Search for the cell housing the specified text and yield its [X, Y] center coordinate. 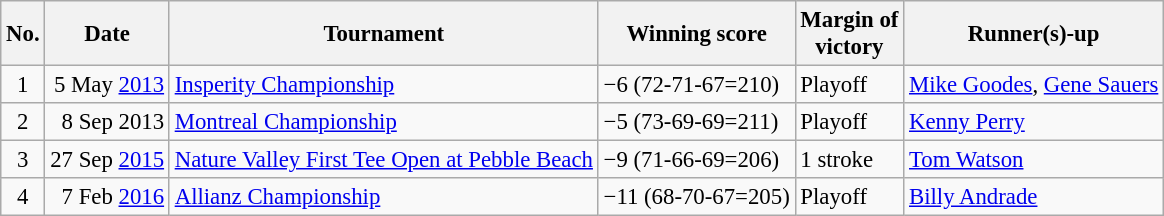
1 stroke [850, 160]
Kenny Perry [1034, 122]
−9 (71-66-69=206) [696, 160]
5 May 2013 [107, 85]
Insperity Championship [384, 85]
−6 (72-71-67=210) [696, 85]
Runner(s)-up [1034, 34]
2 [23, 122]
8 Sep 2013 [107, 122]
Date [107, 34]
Montreal Championship [384, 122]
Billy Andrade [1034, 197]
Allianz Championship [384, 197]
4 [23, 197]
7 Feb 2016 [107, 197]
3 [23, 160]
−5 (73-69-69=211) [696, 122]
27 Sep 2015 [107, 160]
−11 (68-70-67=205) [696, 197]
Winning score [696, 34]
1 [23, 85]
No. [23, 34]
Tom Watson [1034, 160]
Margin ofvictory [850, 34]
Mike Goodes, Gene Sauers [1034, 85]
Nature Valley First Tee Open at Pebble Beach [384, 160]
Tournament [384, 34]
